Locate the cell with the specified text and output its (X, Y) center coordinate. 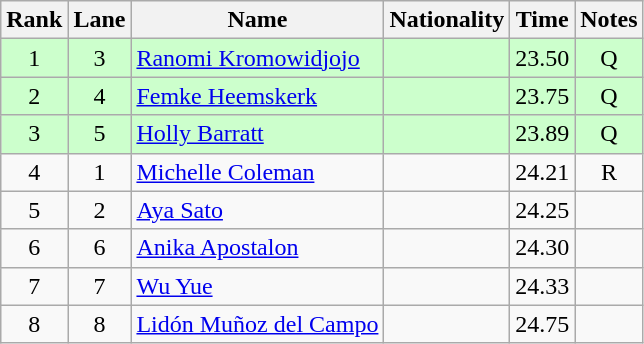
Wu Yue (258, 286)
R (609, 172)
Holly Barratt (258, 134)
Anika Apostalon (258, 248)
Notes (609, 20)
24.21 (542, 172)
24.33 (542, 286)
Time (542, 20)
Lane (100, 20)
23.89 (542, 134)
Ranomi Kromowidjojo (258, 58)
Nationality (447, 20)
Michelle Coleman (258, 172)
24.25 (542, 210)
Lidón Muñoz del Campo (258, 324)
23.75 (542, 96)
23.50 (542, 58)
Femke Heemskerk (258, 96)
Rank (34, 20)
24.75 (542, 324)
Aya Sato (258, 210)
Name (258, 20)
24.30 (542, 248)
